Return the [x, y] coordinate for the center point of the cell that contains the specified text.  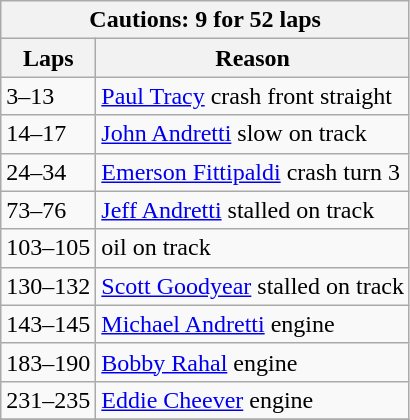
Scott Goodyear stalled on track [253, 286]
Eddie Cheever engine [253, 400]
Bobby Rahal engine [253, 362]
Emerson Fittipaldi crash turn 3 [253, 172]
John Andretti slow on track [253, 134]
14–17 [48, 134]
183–190 [48, 362]
Jeff Andretti stalled on track [253, 210]
oil on track [253, 248]
231–235 [48, 400]
130–132 [48, 286]
Reason [253, 58]
103–105 [48, 248]
24–34 [48, 172]
143–145 [48, 324]
Laps [48, 58]
Paul Tracy crash front straight [253, 96]
3–13 [48, 96]
Cautions: 9 for 52 laps [206, 20]
Michael Andretti engine [253, 324]
73–76 [48, 210]
